Return the [X, Y] coordinate for the center point of the cell that contains the specified text.  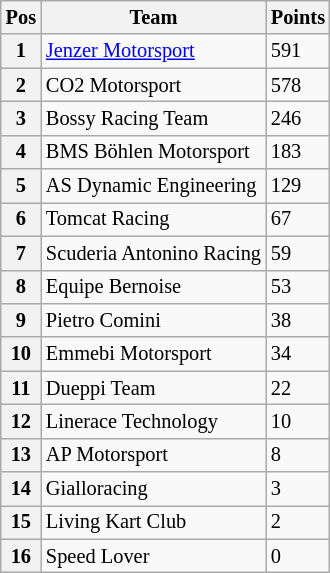
Gialloracing [154, 489]
591 [298, 51]
Team [154, 17]
Points [298, 17]
246 [298, 118]
Bossy Racing Team [154, 118]
7 [21, 253]
14 [21, 489]
Linerace Technology [154, 421]
AS Dynamic Engineering [154, 186]
Speed Lover [154, 556]
Pietro Comini [154, 320]
Pos [21, 17]
4 [21, 152]
13 [21, 455]
Living Kart Club [154, 522]
578 [298, 85]
53 [298, 287]
11 [21, 388]
Scuderia Antonino Racing [154, 253]
Dueppi Team [154, 388]
Equipe Bernoise [154, 287]
15 [21, 522]
CO2 Motorsport [154, 85]
9 [21, 320]
38 [298, 320]
Tomcat Racing [154, 219]
Emmebi Motorsport [154, 354]
34 [298, 354]
BMS Böhlen Motorsport [154, 152]
Jenzer Motorsport [154, 51]
67 [298, 219]
22 [298, 388]
AP Motorsport [154, 455]
129 [298, 186]
16 [21, 556]
1 [21, 51]
59 [298, 253]
183 [298, 152]
6 [21, 219]
0 [298, 556]
12 [21, 421]
5 [21, 186]
